Return [X, Y] of the center of cell containing provided text 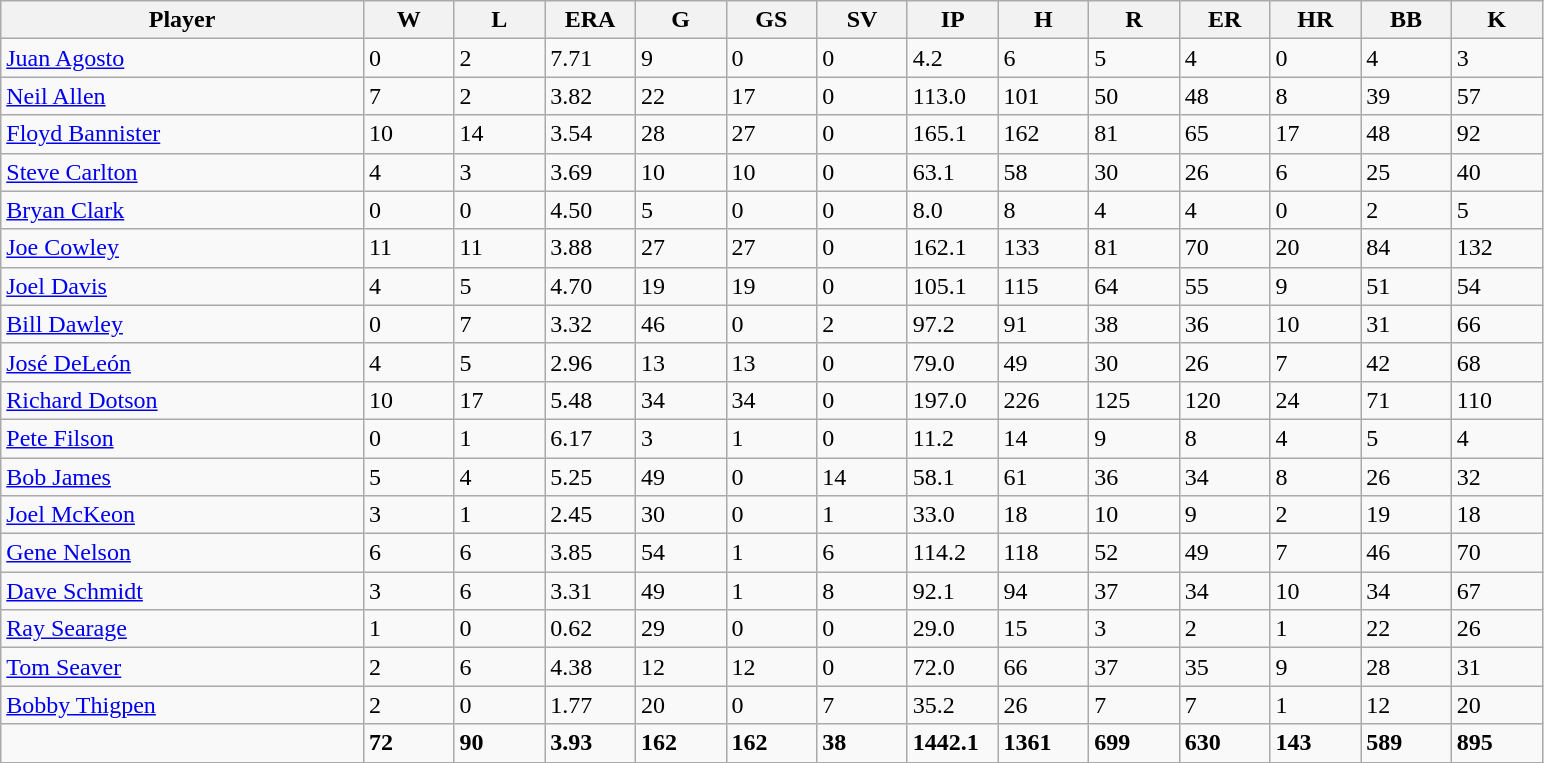
32 [1496, 477]
71 [1406, 400]
165.1 [952, 134]
Bryan Clark [182, 210]
3.32 [590, 324]
58.1 [952, 477]
2.96 [590, 362]
Bob James [182, 477]
61 [1044, 477]
84 [1406, 248]
25 [1406, 172]
1442.1 [952, 743]
52 [1134, 553]
63.1 [952, 172]
W [408, 20]
Joel McKeon [182, 515]
65 [1224, 134]
42 [1406, 362]
92.1 [952, 591]
125 [1134, 400]
José DeLeón [182, 362]
29.0 [952, 629]
113.0 [952, 96]
8.0 [952, 210]
IP [952, 20]
0.62 [590, 629]
118 [1044, 553]
3.93 [590, 743]
Neil Allen [182, 96]
33.0 [952, 515]
630 [1224, 743]
ER [1224, 20]
72 [408, 743]
101 [1044, 96]
5.48 [590, 400]
115 [1044, 286]
92 [1496, 134]
39 [1406, 96]
BB [1406, 20]
Juan Agosto [182, 58]
Joe Cowley [182, 248]
6.17 [590, 438]
58 [1044, 172]
Ray Searage [182, 629]
67 [1496, 591]
Dave Schmidt [182, 591]
Floyd Bannister [182, 134]
226 [1044, 400]
110 [1496, 400]
GS [772, 20]
11.2 [952, 438]
120 [1224, 400]
Gene Nelson [182, 553]
133 [1044, 248]
Richard Dotson [182, 400]
64 [1134, 286]
97.2 [952, 324]
Joel Davis [182, 286]
Pete Filson [182, 438]
895 [1496, 743]
90 [500, 743]
24 [1316, 400]
699 [1134, 743]
G [680, 20]
57 [1496, 96]
51 [1406, 286]
3.88 [590, 248]
SV [862, 20]
3.85 [590, 553]
3.82 [590, 96]
Tom Seaver [182, 667]
55 [1224, 286]
589 [1406, 743]
3.31 [590, 591]
7.71 [590, 58]
3.69 [590, 172]
40 [1496, 172]
72.0 [952, 667]
Bobby Thigpen [182, 705]
4.70 [590, 286]
1.77 [590, 705]
H [1044, 20]
94 [1044, 591]
50 [1134, 96]
1361 [1044, 743]
Player [182, 20]
15 [1044, 629]
ERA [590, 20]
132 [1496, 248]
114.2 [952, 553]
Bill Dawley [182, 324]
4.2 [952, 58]
4.38 [590, 667]
143 [1316, 743]
Steve Carlton [182, 172]
4.50 [590, 210]
91 [1044, 324]
105.1 [952, 286]
35.2 [952, 705]
197.0 [952, 400]
79.0 [952, 362]
35 [1224, 667]
162.1 [952, 248]
HR [1316, 20]
R [1134, 20]
29 [680, 629]
5.25 [590, 477]
68 [1496, 362]
L [500, 20]
2.45 [590, 515]
K [1496, 20]
3.54 [590, 134]
